From the cell containing the given text, extract its center point as (x, y) coordinate. 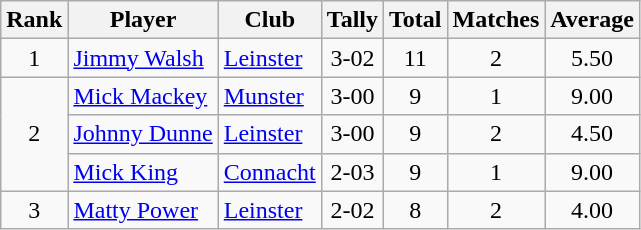
Mick King (143, 172)
Matty Power (143, 210)
Average (592, 20)
Matches (496, 20)
Jimmy Walsh (143, 58)
8 (416, 210)
4.00 (592, 210)
4.50 (592, 134)
Player (143, 20)
Mick Mackey (143, 96)
5.50 (592, 58)
Munster (270, 96)
Club (270, 20)
11 (416, 58)
Johnny Dunne (143, 134)
2-02 (352, 210)
3 (34, 210)
Tally (352, 20)
Connacht (270, 172)
3-02 (352, 58)
Rank (34, 20)
2-03 (352, 172)
Total (416, 20)
